Return [X, Y] of the center of cell containing provided text 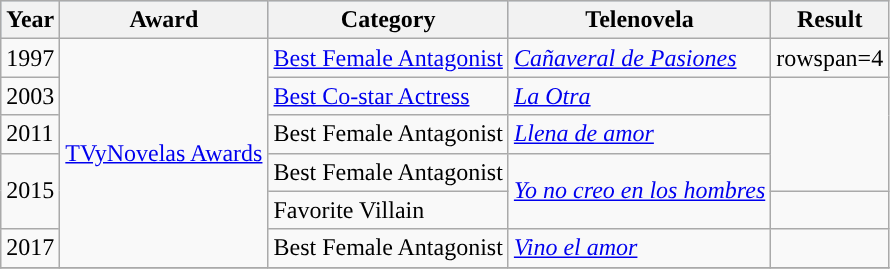
Cañaveral de Pasiones [639, 58]
Favorite Villain [388, 210]
2017 [30, 248]
2003 [30, 96]
2011 [30, 134]
Award [164, 20]
Llena de amor [639, 134]
La Otra [639, 96]
Telenovela [639, 20]
1997 [30, 58]
TVyNovelas Awards [164, 153]
Best Co-star Actress [388, 96]
2015 [30, 191]
Vino el amor [639, 248]
Result [830, 20]
Yo no creo en los hombres [639, 191]
Year [30, 20]
Category [388, 20]
rowspan=4 [830, 58]
